Search for the cell housing the specified text and yield its (X, Y) center coordinate. 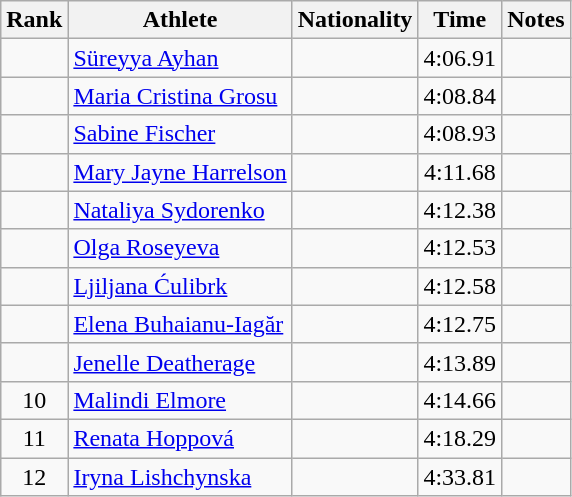
Iryna Lishchynska (180, 477)
Mary Jayne Harrelson (180, 172)
4:08.84 (460, 96)
4:12.75 (460, 324)
4:13.89 (460, 362)
4:18.29 (460, 438)
Süreyya Ayhan (180, 58)
4:08.93 (460, 134)
4:12.38 (460, 210)
Olga Roseyeva (180, 248)
Sabine Fischer (180, 134)
Athlete (180, 20)
10 (34, 400)
Nataliya Sydorenko (180, 210)
12 (34, 477)
Renata Hoppová (180, 438)
Time (460, 20)
4:12.53 (460, 248)
Rank (34, 20)
4:06.91 (460, 58)
11 (34, 438)
4:12.58 (460, 286)
4:33.81 (460, 477)
Ljiljana Ćulibrk (180, 286)
Nationality (355, 20)
Elena Buhaianu-Iagăr (180, 324)
Malindi Elmore (180, 400)
Maria Cristina Grosu (180, 96)
Jenelle Deatherage (180, 362)
Notes (536, 20)
4:14.66 (460, 400)
4:11.68 (460, 172)
